Identify which cell holds the provided text, then report its [X, Y] central coordinate. 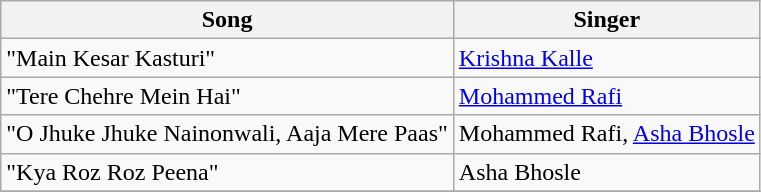
"Tere Chehre Mein Hai" [228, 96]
Krishna Kalle [606, 58]
"Kya Roz Roz Peena" [228, 172]
Singer [606, 20]
Asha Bhosle [606, 172]
Mohammed Rafi, Asha Bhosle [606, 134]
Song [228, 20]
Mohammed Rafi [606, 96]
"O Jhuke Jhuke Nainonwali, Aaja Mere Paas" [228, 134]
"Main Kesar Kasturi" [228, 58]
